Determine the (x, y) coordinate at the center of the cell enclosing the given text.  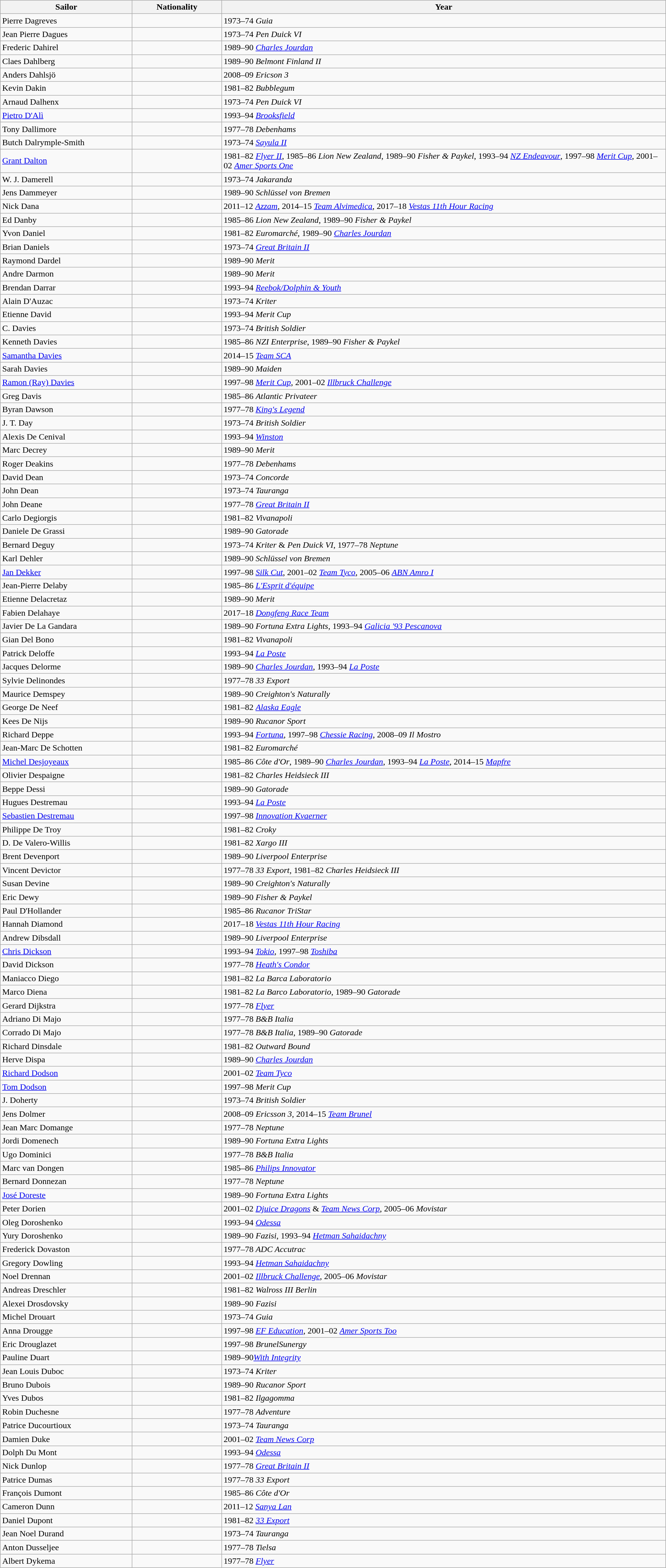
David Dean (66, 477)
Grant Dalton (66, 161)
Richard Dodson (66, 1073)
Yves Dubos (66, 1398)
Yury Doroshenko (66, 1236)
Sailor (66, 7)
1981–82 Croky (444, 830)
1989–90With Integrity (444, 1358)
Jean Noel Durand (66, 1534)
Jean Pierre Dagues (66, 34)
Frederick Dovaston (66, 1249)
1997–98 Merit Cup (444, 1087)
Roger Deakins (66, 464)
1981–82 Euromarché (444, 748)
Sylvie Delinondes (66, 680)
D. De Valero-Willis (66, 843)
1981–82 Bubblegum (444, 88)
Daniel Dupont (66, 1520)
Patrice Ducourtioux (66, 1425)
Karl Dehler (66, 558)
Dolph Du Mont (66, 1452)
Kenneth Davies (66, 342)
Richard Dinsdale (66, 1046)
Carlo Degiorgis (66, 518)
Andre Darmon (66, 274)
2011–12 Azzam, 2014–15 Team Alvimedica, 2017–18 Vestas 11th Hour Racing (444, 206)
David Dickson (66, 965)
Nationality (177, 7)
1981–82 Xargo III (444, 843)
Hannah Diamond (66, 924)
Gerard Dijkstra (66, 1005)
1993–94 Brooksfield (444, 115)
Ed Danby (66, 220)
J. Doherty (66, 1100)
Cameron Dunn (66, 1507)
1985–86 Rucanor TriStar (444, 911)
Gian Del Bono (66, 640)
1989–90 Fisher & Paykel (444, 897)
Nick Dana (66, 206)
Oleg Doroshenko (66, 1222)
Jacques Delorme (66, 667)
Jens Dammeyer (66, 193)
Brent Devenport (66, 857)
1973–74 Jakaranda (444, 179)
1981–82 La Barco Laboratorio, 1989–90 Gatorade (444, 992)
1993–94 Hetman Sahaidachny (444, 1263)
Andrew Dibsdall (66, 938)
Alexis De Cenival (66, 437)
1989–90 Maiden (444, 369)
Jean Louis Duboc (66, 1371)
1973–74 Kriter & Pen Duick VI, 1977–78 Neptune (444, 545)
2001–02 Djuice Dragons & Team News Corp, 2005–06 Movistar (444, 1209)
Jean Marc Domange (66, 1127)
Bernard Donnezan (66, 1182)
1993–94 Winston (444, 437)
Michel Desjoyeaux (66, 762)
Maniacco Diego (66, 978)
2017–18 Vestas 11th Hour Racing (444, 924)
Pietro D'Alì (66, 115)
2001–02 Team News Corp (444, 1439)
1993–94 Reebok/Dolphin & Youth (444, 288)
1981–82 Flyer II, 1985–86 Lion New Zealand, 1989–90 Fisher & Paykel, 1993–94 NZ Endeavour, 1997–98 Merit Cup, 2001–02 Amer Sports One (444, 161)
2001–02 Illbruck Challenge, 2005–06 Movistar (444, 1277)
1985–86 NZI Enterprise, 1989–90 Fisher & Paykel (444, 342)
1997–98 EF Education, 2001–02 Amer Sports Too (444, 1331)
2011–12 Sanya Lan (444, 1507)
Richard Deppe (66, 735)
Bernard Deguy (66, 545)
1997–98 Merit Cup, 2001–02 Illbruck Challenge (444, 382)
Michel Drouart (66, 1317)
1989–90 Belmont Finland II (444, 61)
Anna Drougge (66, 1331)
Marco Diena (66, 992)
1989–90 Charles Jourdan, 1993–94 La Poste (444, 667)
2008–09 Ericsson 3, 2014–15 Team Brunel (444, 1114)
1989–90 Fortuna Extra Lights, 1993–94 Galicia '93 Pescanova (444, 626)
Corrado Di Majo (66, 1032)
Robin Duchesne (66, 1412)
Fabien Delahaye (66, 612)
1977–78 33 Export, 1981–82 Charles Heidsieck III (444, 870)
Jens Dolmer (66, 1114)
François Dumont (66, 1493)
Paul D'Hollander (66, 911)
George De Neef (66, 707)
Greg Davis (66, 396)
1973–74 Concorde (444, 477)
Noel Drennan (66, 1277)
1977–78 Adventure (444, 1412)
Ugo Dominici (66, 1154)
1981–82 Ilgagomma (444, 1398)
1985–86 Atlantic Privateer (444, 396)
Philippe De Troy (66, 830)
1981–82 Charles Heidsieck III (444, 775)
1973–74 Sayula II (444, 142)
Hugues Destremau (66, 802)
Kees De Nijs (66, 721)
1985–86 Côte d'Or (444, 1493)
Marc van Dongen (66, 1168)
1997–98 Silk Cut, 2001–02 Team Tyco, 2005–06 ABN Amro I (444, 572)
Anton Dusseljee (66, 1547)
Alexei Drosdovsky (66, 1304)
Butch Dalrymple-Smith (66, 142)
Eric Drouglazet (66, 1344)
Kevin Dakin (66, 88)
Marc Decrey (66, 450)
Nick Dunlop (66, 1466)
Brian Daniels (66, 247)
2017–18 Dongfeng Race Team (444, 612)
Claes Dahlberg (66, 61)
Jean-Marc De Schotten (66, 748)
1993–94 Merit Cup (444, 315)
W. J. Damerell (66, 179)
1985–86 Côte d'Or, 1989–90 Charles Jourdan, 1993–94 La Poste, 2014–15 Mapfre (444, 762)
José Doreste (66, 1195)
1973–74 Great Britain II (444, 247)
Frederic Dahirel (66, 48)
1997–98 BrunelSunergy (444, 1344)
Jordi Domenech (66, 1141)
Pauline Duart (66, 1358)
Javier De La Gandara (66, 626)
Jan Dekker (66, 572)
1993–94 Fortuna, 1997–98 Chessie Racing, 2008–09 Il Mostro (444, 735)
Ramon (Ray) Davies (66, 382)
Damien Duke (66, 1439)
Daniele De Grassi (66, 531)
Adriano Di Majo (66, 1019)
1981–82 Outward Bound (444, 1046)
Jean-Pierre Delaby (66, 585)
1989–90 Fazisi (444, 1304)
1981–82 Walross III Berlin (444, 1290)
1981–82 La Barca Laboratorio (444, 978)
Andreas Dreschler (66, 1290)
C. Davies (66, 328)
1981–82 Euromarché, 1989–90 Charles Jourdan (444, 233)
Gregory Dowling (66, 1263)
Tom Dodson (66, 1087)
1997–98 Innovation Kvaerner (444, 816)
Pierre Dagreves (66, 21)
Alain D'Auzac (66, 301)
Patrick Deloffe (66, 653)
John Deane (66, 504)
Brendan Darrar (66, 288)
Vincent Devictor (66, 870)
Maurice Demspey (66, 694)
Etienne David (66, 315)
2014–15 Team SCA (444, 355)
1993–94 Tokio, 1997–98 Toshiba (444, 951)
1985–86 L'Esprit d'équipe (444, 585)
1977–78 ADC Accutrac (444, 1249)
Tony Dallimore (66, 129)
Year (444, 7)
1977–78 Tielsa (444, 1547)
1989–90 Fazisi, 1993–94 Hetman Sahaidachny (444, 1236)
Herve Dispa (66, 1060)
Olivier Despaigne (66, 775)
2008–09 Ericson 3 (444, 75)
Yvon Daniel (66, 233)
Susan Devine (66, 884)
Arnaud Dalhenx (66, 102)
Chris Dickson (66, 951)
Raymond Dardel (66, 261)
Peter Dorien (66, 1209)
Samantha Davies (66, 355)
Albert Dykema (66, 1561)
J. T. Day (66, 423)
John Dean (66, 491)
1977–78 B&B Italia, 1989–90 Gatorade (444, 1032)
1981–82 33 Export (444, 1520)
1981–82 Alaska Eagle (444, 707)
1977–78 King's Legend (444, 410)
2001–02 Team Tyco (444, 1073)
Anders Dahlsjö (66, 75)
Etienne Delacretaz (66, 599)
1985–86 Philips Innovator (444, 1168)
Sebastien Destremau (66, 816)
Patrice Dumas (66, 1479)
Sarah Davies (66, 369)
Bruno Dubois (66, 1385)
1977–78 Heath's Condor (444, 965)
1985–86 Lion New Zealand, 1989–90 Fisher & Paykel (444, 220)
Beppe Dessi (66, 789)
Eric Dewy (66, 897)
Byran Dawson (66, 410)
